Capture the cell that displays the provided text and extract its [x, y] central coordinate. 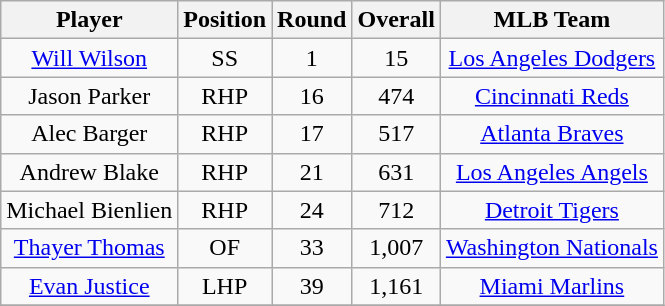
Overall [396, 20]
Cincinnati Reds [552, 96]
Detroit Tigers [552, 210]
631 [396, 172]
Los Angeles Angels [552, 172]
Alec Barger [90, 134]
712 [396, 210]
Player [90, 20]
Michael Bienlien [90, 210]
Los Angeles Dodgers [552, 58]
Will Wilson [90, 58]
Miami Marlins [552, 286]
Atlanta Braves [552, 134]
Washington Nationals [552, 248]
39 [312, 286]
Round [312, 20]
1,161 [396, 286]
17 [312, 134]
LHP [225, 286]
16 [312, 96]
474 [396, 96]
517 [396, 134]
Evan Justice [90, 286]
1,007 [396, 248]
Andrew Blake [90, 172]
MLB Team [552, 20]
21 [312, 172]
33 [312, 248]
24 [312, 210]
15 [396, 58]
Jason Parker [90, 96]
OF [225, 248]
Position [225, 20]
SS [225, 58]
1 [312, 58]
Thayer Thomas [90, 248]
